Detect which cell encompasses the target text, then output its [X, Y] center coordinate. 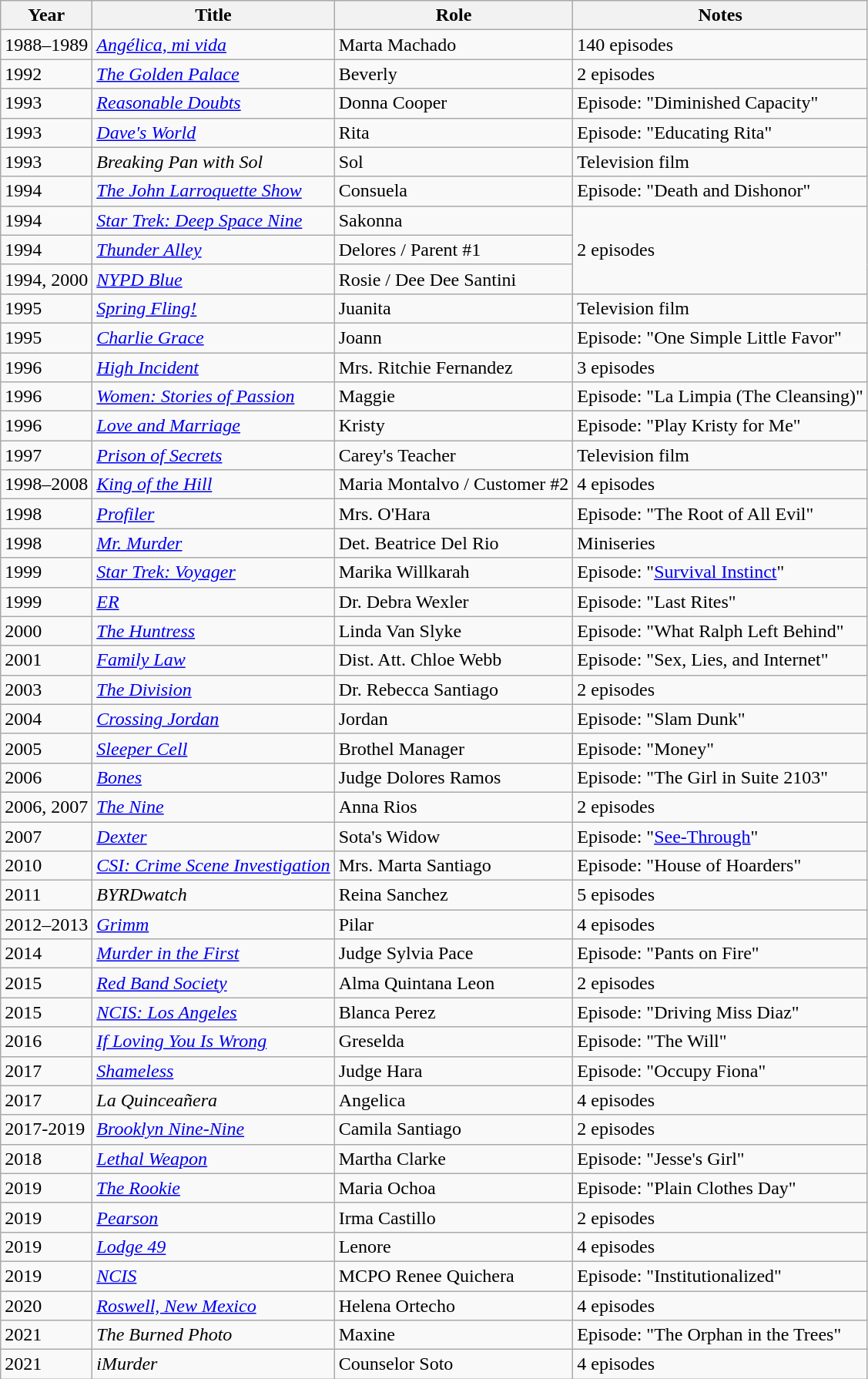
The Nine [213, 807]
2003 [46, 689]
Notes [721, 15]
Episode: "Jesse's Girl" [721, 1159]
Episode: "Institutionalized" [721, 1276]
Episode: "Diminished Capacity" [721, 103]
1988–1989 [46, 45]
NYPD Blue [213, 279]
2006, 2007 [46, 807]
Year [46, 15]
Profiler [213, 514]
The Huntress [213, 631]
Episode: "Occupy Fiona" [721, 1071]
Pilar [454, 924]
Shameless [213, 1071]
Dr. Debra Wexler [454, 602]
Mrs. O'Hara [454, 514]
Episode: "See-Through" [721, 836]
Star Trek: Voyager [213, 572]
2017-2019 [46, 1129]
BYRDwatch [213, 895]
NCIS [213, 1276]
Episode: "The Root of All Evil" [721, 514]
Reasonable Doubts [213, 103]
Title [213, 15]
Angelica [454, 1100]
Beverly [454, 74]
Episode: "One Simple Little Favor" [721, 337]
3 episodes [721, 367]
The Burned Photo [213, 1335]
If Loving You Is Wrong [213, 1042]
Helena Ortecho [454, 1306]
1994, 2000 [46, 279]
Blanca Perez [454, 1012]
Lenore [454, 1246]
2012–2013 [46, 924]
2006 [46, 777]
Episode: "The Will" [721, 1042]
2004 [46, 719]
Episode: "Plain Clothes Day" [721, 1188]
Episode: "The Orphan in the Trees" [721, 1335]
Joann [454, 337]
Dexter [213, 836]
Episode: "Driving Miss Diaz" [721, 1012]
Episode: "Play Kristy for Me" [721, 426]
5 episodes [721, 895]
Women: Stories of Passion [213, 397]
Rosie / Dee Dee Santini [454, 279]
Kristy [454, 426]
Mr. Murder [213, 543]
1998–2008 [46, 485]
Mrs. Ritchie Fernandez [454, 367]
2001 [46, 660]
King of the Hill [213, 485]
Dave's World [213, 133]
Brooklyn Nine-Nine [213, 1129]
The Division [213, 689]
Red Band Society [213, 983]
Charlie Grace [213, 337]
1997 [46, 455]
2014 [46, 954]
Roswell, New Mexico [213, 1306]
Sakonna [454, 220]
Episode: "Last Rites" [721, 602]
Linda Van Slyke [454, 631]
NCIS: Los Angeles [213, 1012]
iMurder [213, 1364]
Maxine [454, 1335]
Episode: "Slam Dunk" [721, 719]
Maggie [454, 397]
2018 [46, 1159]
Pearson [213, 1217]
Judge Hara [454, 1071]
Murder in the First [213, 954]
Judge Dolores Ramos [454, 777]
Det. Beatrice Del Rio [454, 543]
Rita [454, 133]
Donna Cooper [454, 103]
Maria Montalvo / Customer #2 [454, 485]
Episode: "Pants on Fire" [721, 954]
Role [454, 15]
Carey's Teacher [454, 455]
Episode: "Death and Dishonor" [721, 191]
High Incident [213, 367]
ER [213, 602]
Consuela [454, 191]
2007 [46, 836]
Anna Rios [454, 807]
Marika Willkarah [454, 572]
The Rookie [213, 1188]
Episode: "Survival Instinct" [721, 572]
Spring Fling! [213, 308]
Prison of Secrets [213, 455]
Jordan [454, 719]
Dist. Att. Chloe Webb [454, 660]
Episode: "Money" [721, 748]
The John Larroquette Show [213, 191]
Love and Marriage [213, 426]
Camila Santiago [454, 1129]
Greselda [454, 1042]
Sota's Widow [454, 836]
140 episodes [721, 45]
Mrs. Marta Santiago [454, 866]
Angélica, mi vida [213, 45]
Alma Quintana Leon [454, 983]
Star Trek: Deep Space Nine [213, 220]
2010 [46, 866]
2005 [46, 748]
2011 [46, 895]
CSI: Crime Scene Investigation [213, 866]
Episode: "What Ralph Left Behind" [721, 631]
Grimm [213, 924]
Breaking Pan with Sol [213, 162]
Sol [454, 162]
MCPO Renee Quichera [454, 1276]
Episode: "Sex, Lies, and Internet" [721, 660]
Episode: "Educating Rita" [721, 133]
Lethal Weapon [213, 1159]
Reina Sanchez [454, 895]
Maria Ochoa [454, 1188]
Episode: "The Girl in Suite 2103" [721, 777]
Judge Sylvia Pace [454, 954]
1992 [46, 74]
Crossing Jordan [213, 719]
Lodge 49 [213, 1246]
La Quinceañera [213, 1100]
Counselor Soto [454, 1364]
Thunder Alley [213, 250]
Episode: "House of Hoarders" [721, 866]
The Golden Palace [213, 74]
Brothel Manager [454, 748]
Irma Castillo [454, 1217]
Episode: "La Limpia (The Cleansing)" [721, 397]
Bones [213, 777]
2000 [46, 631]
Miniseries [721, 543]
Delores / Parent #1 [454, 250]
Family Law [213, 660]
Juanita [454, 308]
Marta Machado [454, 45]
Martha Clarke [454, 1159]
2016 [46, 1042]
Sleeper Cell [213, 748]
Dr. Rebecca Santiago [454, 689]
2020 [46, 1306]
